From the cell containing the given text, extract its center point as [x, y] coordinate. 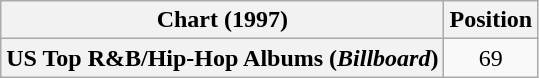
69 [491, 58]
Position [491, 20]
US Top R&B/Hip-Hop Albums (Billboard) [222, 58]
Chart (1997) [222, 20]
